Provide the [x, y] coordinate of the cell's center where the given text is located.  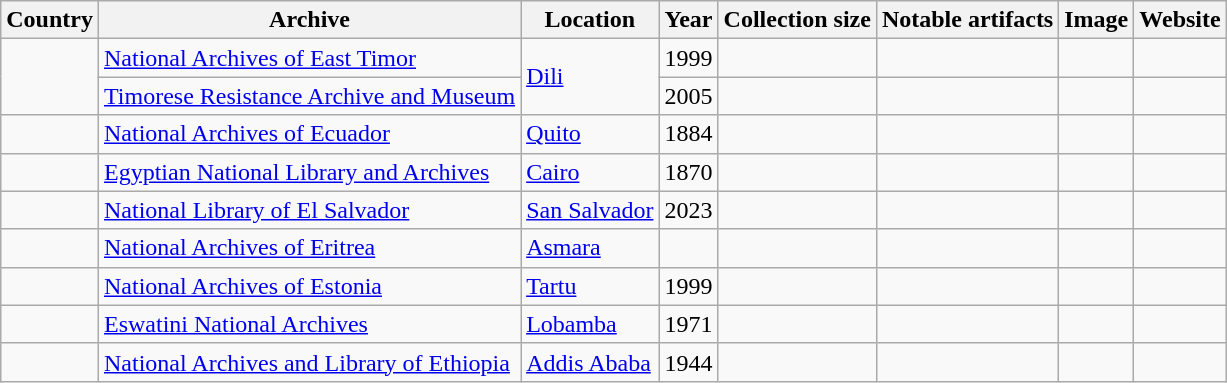
1971 [688, 324]
National Library of El Salvador [309, 210]
Asmara [590, 248]
Notable artifacts [967, 20]
Eswatini National Archives [309, 324]
Timorese Resistance Archive and Museum [309, 96]
Quito [590, 134]
Country [50, 20]
National Archives of Eritrea [309, 248]
Image [1096, 20]
San Salvador [590, 210]
Cairo [590, 172]
1870 [688, 172]
Website [1180, 20]
Dili [590, 77]
Egyptian National Library and Archives [309, 172]
2023 [688, 210]
Collection size [797, 20]
Addis Ababa [590, 362]
National Archives of Estonia [309, 286]
Archive [309, 20]
Lobamba [590, 324]
National Archives and Library of Ethiopia [309, 362]
Tartu [590, 286]
1944 [688, 362]
1884 [688, 134]
2005 [688, 96]
Location [590, 20]
National Archives of East Timor [309, 58]
National Archives of Ecuador [309, 134]
Year [688, 20]
